Find where the given text appears and provide that cell's center as [x, y] coordinate. 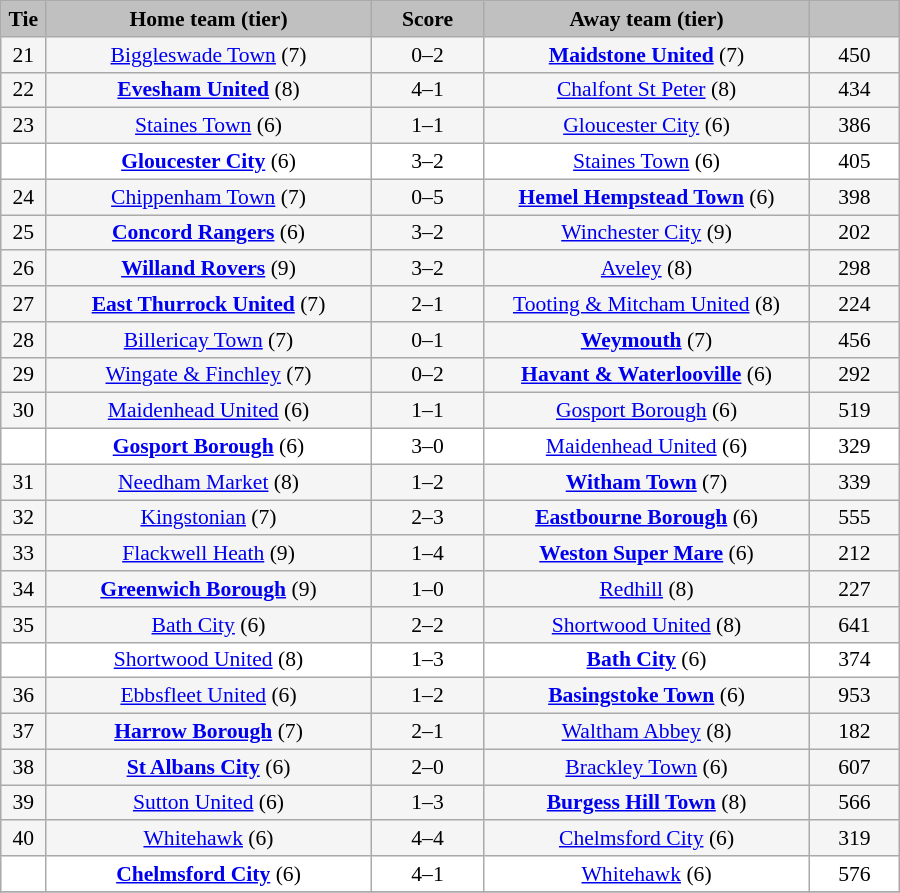
607 [854, 767]
34 [24, 589]
576 [854, 874]
35 [24, 625]
Away team (tier) [647, 19]
374 [854, 660]
386 [854, 126]
37 [24, 732]
641 [854, 625]
329 [854, 447]
Weymouth (7) [647, 340]
31 [24, 482]
Home team (tier) [209, 19]
953 [854, 696]
224 [854, 304]
Chippenham Town (7) [209, 197]
339 [854, 482]
Kingstonian (7) [209, 518]
Aveley (8) [647, 269]
Chalfont St Peter (8) [647, 90]
3–0 [427, 447]
East Thurrock United (7) [209, 304]
25 [24, 233]
Winchester City (9) [647, 233]
Flackwell Heath (9) [209, 554]
Score [427, 19]
1–0 [427, 589]
0–1 [427, 340]
Billericay Town (7) [209, 340]
405 [854, 162]
Brackley Town (6) [647, 767]
519 [854, 411]
212 [854, 554]
2–2 [427, 625]
Ebbsfleet United (6) [209, 696]
Wingate & Finchley (7) [209, 375]
555 [854, 518]
29 [24, 375]
30 [24, 411]
0–5 [427, 197]
2–3 [427, 518]
434 [854, 90]
Sutton United (6) [209, 803]
Evesham United (8) [209, 90]
292 [854, 375]
36 [24, 696]
Biggleswade Town (7) [209, 55]
Weston Super Mare (6) [647, 554]
Witham Town (7) [647, 482]
Tooting & Mitcham United (8) [647, 304]
Harrow Borough (7) [209, 732]
39 [24, 803]
Basingstoke Town (6) [647, 696]
22 [24, 90]
566 [854, 803]
St Albans City (6) [209, 767]
227 [854, 589]
Waltham Abbey (8) [647, 732]
182 [854, 732]
38 [24, 767]
Needham Market (8) [209, 482]
Concord Rangers (6) [209, 233]
Maidstone United (7) [647, 55]
Eastbourne Borough (6) [647, 518]
28 [24, 340]
32 [24, 518]
27 [24, 304]
21 [24, 55]
Burgess Hill Town (8) [647, 803]
298 [854, 269]
2–0 [427, 767]
319 [854, 839]
Tie [24, 19]
40 [24, 839]
4–4 [427, 839]
Willand Rovers (9) [209, 269]
398 [854, 197]
Hemel Hempstead Town (6) [647, 197]
1–4 [427, 554]
202 [854, 233]
24 [24, 197]
33 [24, 554]
Redhill (8) [647, 589]
Greenwich Borough (9) [209, 589]
Havant & Waterlooville (6) [647, 375]
23 [24, 126]
26 [24, 269]
450 [854, 55]
456 [854, 340]
